Extract the [X, Y] coordinate from the center of the cell holding the provided text.  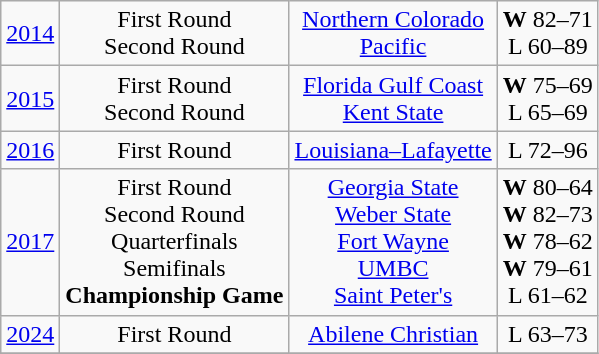
Louisiana–Lafayette [393, 150]
2024 [30, 334]
L 72–96 [548, 150]
Florida Gulf CoastKent State [393, 98]
W 80–64W 82–73W 78–62W 79–61L 61–62 [548, 242]
2017 [30, 242]
Georgia StateWeber StateFort WayneUMBCSaint Peter's [393, 242]
L 63–73 [548, 334]
W 82–71L 60–89 [548, 34]
Abilene Christian [393, 334]
Northern ColoradoPacific [393, 34]
First RoundSecond RoundQuarterfinalsSemifinalsChampionship Game [174, 242]
W 75–69L 65–69 [548, 98]
2014 [30, 34]
2016 [30, 150]
2015 [30, 98]
